For the text-containing cell, return its midpoint in [x, y] coordinate format. 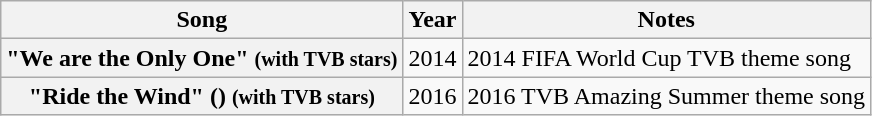
"Ride the Wind" () (with TVB stars) [202, 96]
2016 [432, 96]
2014 FIFA World Cup TVB theme song [666, 58]
2016 TVB Amazing Summer theme song [666, 96]
2014 [432, 58]
Song [202, 20]
Notes [666, 20]
"We are the Only One" (with TVB stars) [202, 58]
Year [432, 20]
